Find where the given text appears and provide that cell's center as [x, y] coordinate. 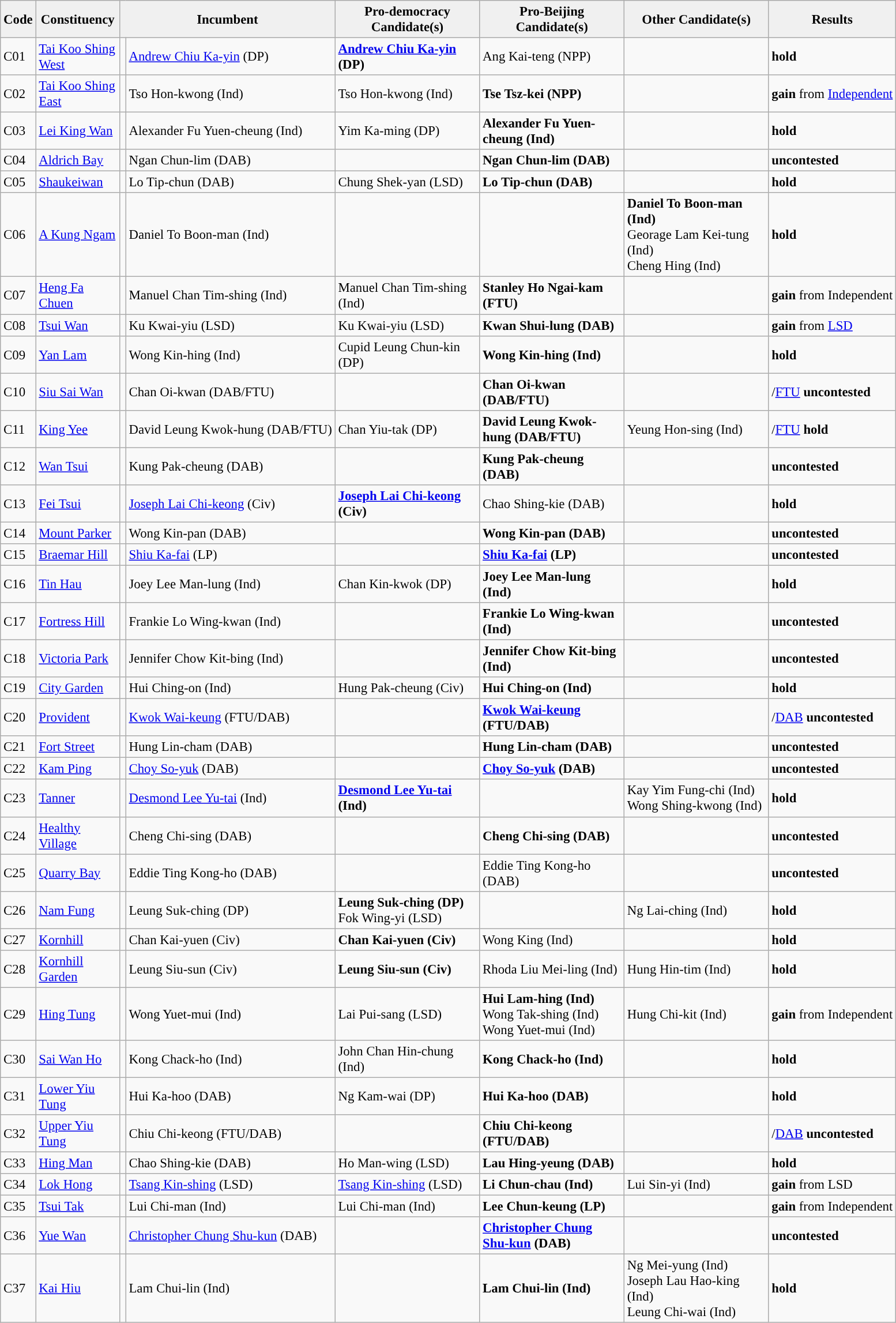
C05 [18, 182]
Daniel To Boon-man (Ind)Georage Lam Kei-tung (Ind)Cheng Hing (Ind) [697, 235]
/FTU hold [833, 429]
Upper Yiu Tung [78, 1134]
Stanley Ho Ngai-kam (FTU) [552, 295]
Chan Kin-kwok (DP) [407, 584]
Hui Lam-hing (Ind)Wong Tak-shing (Ind)Wong Yuet-mui (Ind) [552, 1014]
Code [18, 20]
Shaukeiwan [78, 182]
Siu Sai Wan [78, 392]
Sai Wan Ho [78, 1059]
Ang Kai-teng (NPP) [552, 57]
C22 [18, 769]
Tsui Tak [78, 1207]
Wong King (Ind) [552, 939]
Tin Hau [78, 584]
C08 [18, 325]
Lee Chun-keung (LP) [552, 1207]
C23 [18, 798]
Lau Hing-yeung (DAB) [552, 1163]
Quarry Bay [78, 873]
C07 [18, 295]
Hung Pak-cheung (Civ) [407, 688]
Braemar Hill [78, 555]
Kwan Shui-lung (DAB) [552, 325]
C15 [18, 555]
Lok Hong [78, 1185]
Kornhill [78, 939]
Tse Tsz-kei (NPP) [552, 93]
Ho Man-wing (LSD) [407, 1163]
Pro-Beijing Candidate(s) [552, 20]
Yan Lam [78, 354]
Yeung Hon-sing (Ind) [697, 429]
C32 [18, 1134]
Victoria Park [78, 659]
Chung Shek-yan (LSD) [407, 182]
Tai Koo Shing East [78, 93]
C17 [18, 622]
Yue Wan [78, 1235]
C33 [18, 1163]
Healthy Village [78, 835]
C25 [18, 873]
A Kung Ngam [78, 235]
C36 [18, 1235]
Pro-democracy Candidate(s) [407, 20]
Constituency [78, 20]
C20 [18, 717]
Lui Sin-yi (Ind) [697, 1185]
Nam Fung [78, 910]
C29 [18, 1014]
Chan Yiu-tak (DP) [407, 429]
C04 [18, 160]
C37 [18, 1288]
C31 [18, 1096]
Hung Hin-tim (Ind) [697, 969]
C11 [18, 429]
C19 [18, 688]
Wong Yuet-mui (Ind) [231, 1014]
Tanner [78, 798]
C24 [18, 835]
Wan Tsui [78, 466]
/FTU uncontested [833, 392]
Kornhill Garden [78, 969]
Li Chun-chau (Ind) [552, 1185]
C09 [18, 354]
Provident [78, 717]
C02 [18, 93]
Daniel To Boon-man (Ind) [231, 235]
Rhoda Liu Mei-ling (Ind) [552, 969]
Lai Pui-sang (LSD) [407, 1014]
City Garden [78, 688]
Hung Chi-kit (Ind) [697, 1014]
C18 [18, 659]
C30 [18, 1059]
C03 [18, 131]
C21 [18, 747]
Kam Ping [78, 769]
John Chan Hin-chung (Ind) [407, 1059]
C16 [18, 584]
Fei Tsui [78, 504]
C34 [18, 1185]
Heng Fa Chuen [78, 295]
Results [833, 20]
Leung Suk-ching (DP)Fok Wing-yi (LSD) [407, 910]
C14 [18, 533]
Fortress Hill [78, 622]
C13 [18, 504]
Leung Suk-ching (DP) [231, 910]
C27 [18, 939]
Incumbent [228, 20]
Kay Yim Fung-chi (Ind)Wong Shing-kwong (Ind) [697, 798]
Lei King Wan [78, 131]
King Yee [78, 429]
Tsui Wan [78, 325]
C10 [18, 392]
Kai Hiu [78, 1288]
C01 [18, 57]
Fort Street [78, 747]
C26 [18, 910]
Tai Koo Shing West [78, 57]
Lower Yiu Tung [78, 1096]
Other Candidate(s) [697, 20]
C28 [18, 969]
Hing Man [78, 1163]
Ng Kam-wai (DP) [407, 1096]
Hing Tung [78, 1014]
Aldrich Bay [78, 160]
C12 [18, 466]
Cupid Leung Chun-kin (DP) [407, 354]
Yim Ka-ming (DP) [407, 131]
Ng Lai-ching (Ind) [697, 910]
C35 [18, 1207]
C06 [18, 235]
Ng Mei-yung (Ind)Joseph Lau Hao-king (Ind)Leung Chi-wai (Ind) [697, 1288]
Mount Parker [78, 533]
